Determine the (X, Y) coordinate at the center of the cell enclosing the given text.  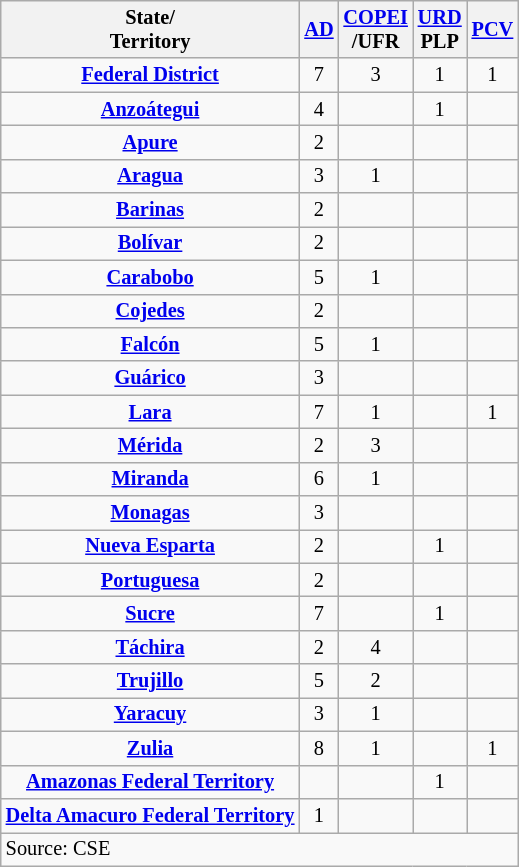
Delta Amacuro Federal Territory (150, 815)
COPEI/UFR (376, 29)
Falcón (150, 344)
Source: CSE (260, 849)
Mérida (150, 445)
Yaracuy (150, 714)
Lara (150, 412)
Zulia (150, 748)
Guárico (150, 378)
Apure (150, 142)
Portuguesa (150, 580)
Aragua (150, 176)
8 (318, 748)
Táchira (150, 647)
Anzoátegui (150, 109)
Amazonas Federal Territory (150, 782)
Nueva Esparta (150, 546)
Federal District (150, 75)
PCV (493, 29)
Trujillo (150, 681)
State/Territory (150, 29)
Monagas (150, 513)
Bolívar (150, 243)
Miranda (150, 479)
Sucre (150, 613)
Barinas (150, 210)
Cojedes (150, 311)
URDPLP (440, 29)
Carabobo (150, 277)
AD (318, 29)
6 (318, 479)
